For the text-containing cell, return its midpoint in [x, y] coordinate format. 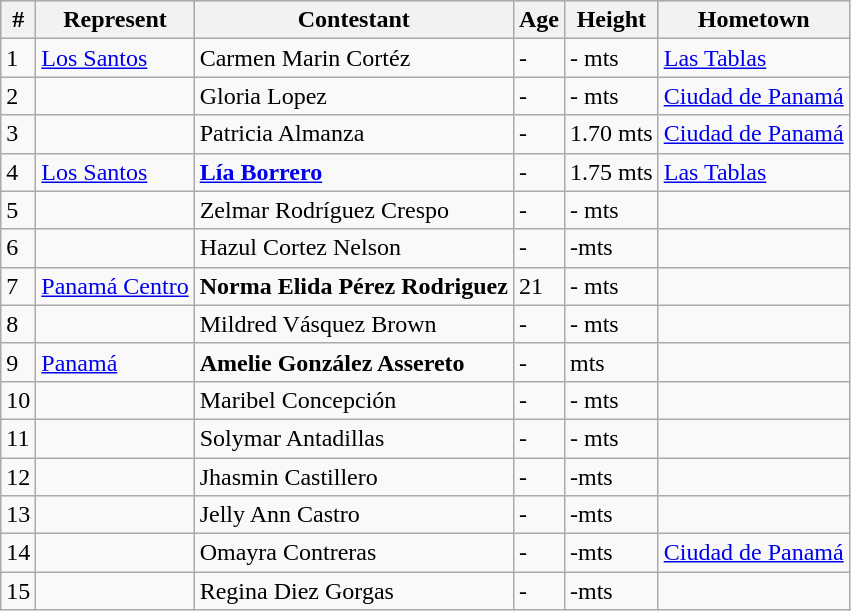
1.75 mts [611, 172]
1.70 mts [611, 134]
Solymar Antadillas [354, 438]
21 [538, 286]
Lía Borrero [354, 172]
Jelly Ann Castro [354, 515]
6 [18, 248]
Gloria Lopez [354, 96]
Age [538, 20]
Hometown [754, 20]
Hazul Cortez Nelson [354, 248]
14 [18, 553]
2 [18, 96]
1 [18, 58]
Height [611, 20]
5 [18, 210]
Mildred Vásquez Brown [354, 324]
Contestant [354, 20]
Panamá [115, 362]
7 [18, 286]
mts [611, 362]
12 [18, 477]
3 [18, 134]
Amelie González Assereto [354, 362]
Panamá Centro [115, 286]
Jhasmin Castillero [354, 477]
11 [18, 438]
Patricia Almanza [354, 134]
Carmen Marin Cortéz [354, 58]
# [18, 20]
Zelmar Rodríguez Crespo [354, 210]
Represent [115, 20]
9 [18, 362]
4 [18, 172]
15 [18, 591]
Regina Diez Gorgas [354, 591]
Maribel Concepción [354, 400]
13 [18, 515]
Norma Elida Pérez Rodriguez [354, 286]
Omayra Contreras [354, 553]
8 [18, 324]
10 [18, 400]
